Capture the cell that displays the provided text and extract its (X, Y) central coordinate. 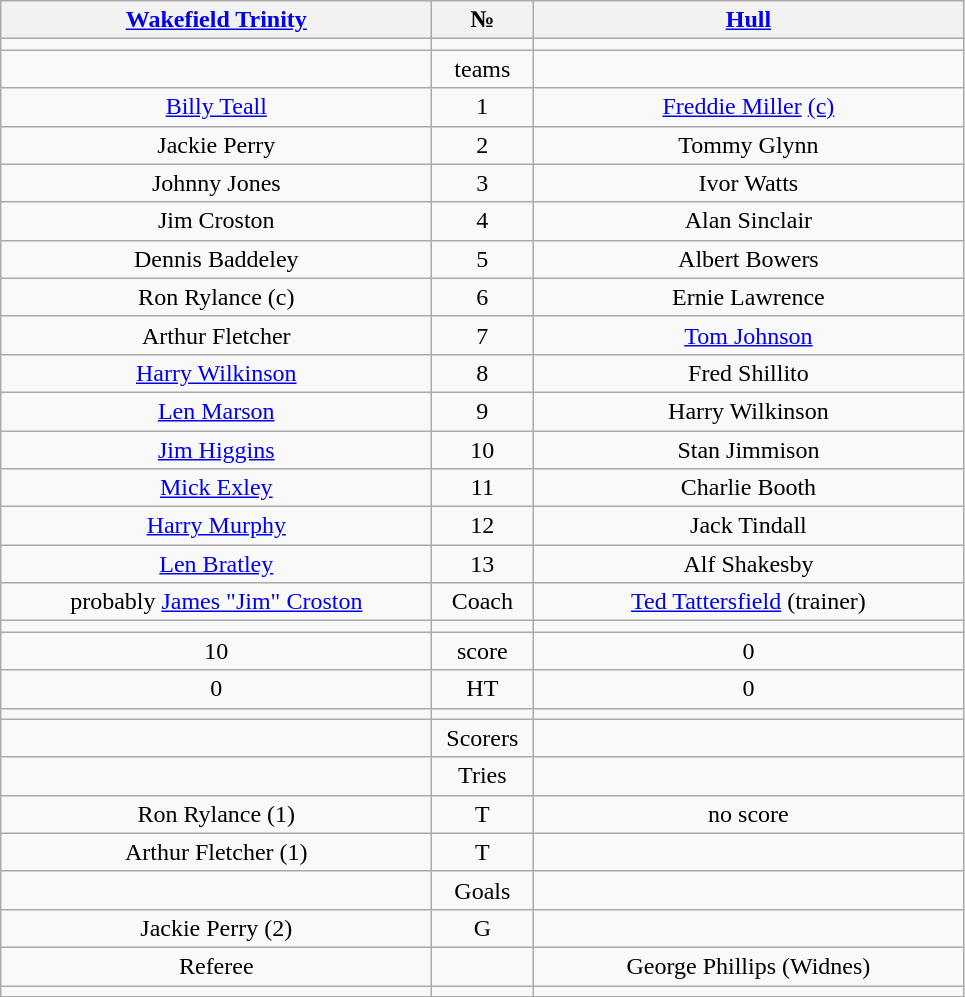
teams (482, 69)
no score (748, 814)
Jim Croston (216, 221)
Dennis Baddeley (216, 259)
Ron Rylance (c) (216, 297)
Mick Exley (216, 488)
Goals (482, 890)
Ron Rylance (1) (216, 814)
Ernie Lawrence (748, 297)
Len Marson (216, 411)
Jack Tindall (748, 526)
George Phillips (Widnes) (748, 966)
3 (482, 183)
8 (482, 373)
Ivor Watts (748, 183)
6 (482, 297)
Freddie Miller (c) (748, 107)
probably James "Jim" Croston (216, 602)
Billy Teall (216, 107)
Referee (216, 966)
Tom Johnson (748, 335)
Jackie Perry (216, 145)
№ (482, 20)
Alan Sinclair (748, 221)
5 (482, 259)
Alf Shakesby (748, 564)
7 (482, 335)
Ted Tattersfield (trainer) (748, 602)
Fred Shillito (748, 373)
Jackie Perry (2) (216, 928)
Hull (748, 20)
Albert Bowers (748, 259)
1 (482, 107)
Scorers (482, 738)
Johnny Jones (216, 183)
11 (482, 488)
12 (482, 526)
2 (482, 145)
Jim Higgins (216, 449)
score (482, 651)
Charlie Booth (748, 488)
Wakefield Trinity (216, 20)
HT (482, 689)
4 (482, 221)
Harry Murphy (216, 526)
9 (482, 411)
13 (482, 564)
Tommy Glynn (748, 145)
Tries (482, 776)
Arthur Fletcher (1) (216, 852)
Len Bratley (216, 564)
G (482, 928)
Stan Jimmison (748, 449)
Arthur Fletcher (216, 335)
Coach (482, 602)
